Identify which cell holds the provided text, then report its [X, Y] central coordinate. 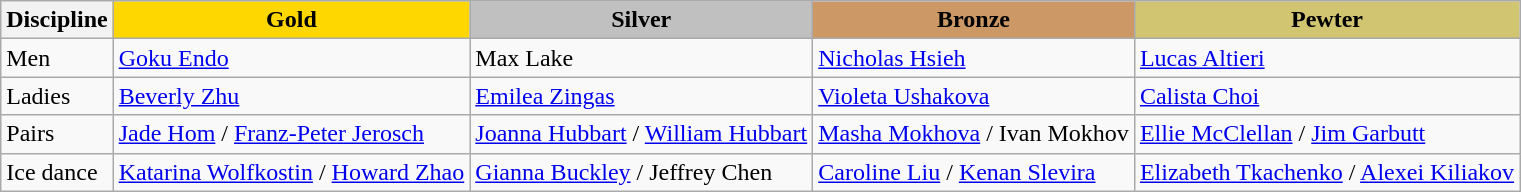
Gold [292, 20]
Gianna Buckley / Jeffrey Chen [642, 172]
Max Lake [642, 58]
Elizabeth Tkachenko / Alexei Kiliakov [1326, 172]
Joanna Hubbart / William Hubbart [642, 134]
Men [57, 58]
Pewter [1326, 20]
Violeta Ushakova [974, 96]
Silver [642, 20]
Nicholas Hsieh [974, 58]
Pairs [57, 134]
Caroline Liu / Kenan Slevira [974, 172]
Discipline [57, 20]
Katarina Wolfkostin / Howard Zhao [292, 172]
Ellie McClellan / Jim Garbutt [1326, 134]
Jade Hom / Franz-Peter Jerosch [292, 134]
Calista Choi [1326, 96]
Ice dance [57, 172]
Emilea Zingas [642, 96]
Beverly Zhu [292, 96]
Lucas Altieri [1326, 58]
Ladies [57, 96]
Bronze [974, 20]
Goku Endo [292, 58]
Masha Mokhova / Ivan Mokhov [974, 134]
